Pinpoint the cell where the given text exists, returning its (X, Y) midpoint coordinate. 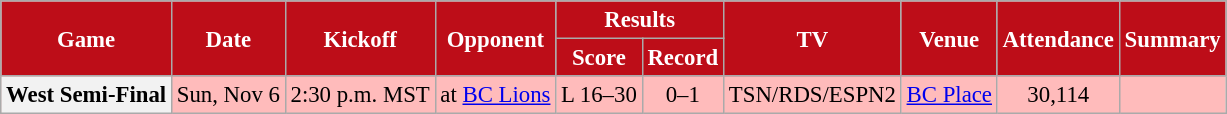
L 16–30 (599, 95)
0–1 (682, 95)
TSN/RDS/ESPN2 (813, 95)
TV (813, 38)
Opponent (496, 38)
at BC Lions (496, 95)
Attendance (1058, 38)
2:30 p.m. MST (360, 95)
Venue (949, 38)
Summary (1172, 38)
Game (86, 38)
Record (682, 58)
Sun, Nov 6 (228, 95)
Kickoff (360, 38)
Results (640, 20)
West Semi-Final (86, 95)
Date (228, 38)
BC Place (949, 95)
Score (599, 58)
30,114 (1058, 95)
